Pinpoint the cell where the given text exists, returning its (x, y) midpoint coordinate. 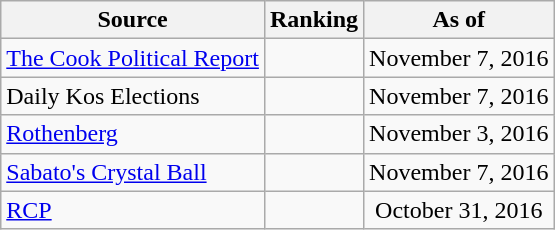
The Cook Political Report (133, 58)
October 31, 2016 (459, 210)
Sabato's Crystal Ball (133, 172)
Daily Kos Elections (133, 96)
Rothenberg (133, 134)
Ranking (314, 20)
November 3, 2016 (459, 134)
As of (459, 20)
RCP (133, 210)
Source (133, 20)
